Find where the given text appears and provide that cell's center as [X, Y] coordinate. 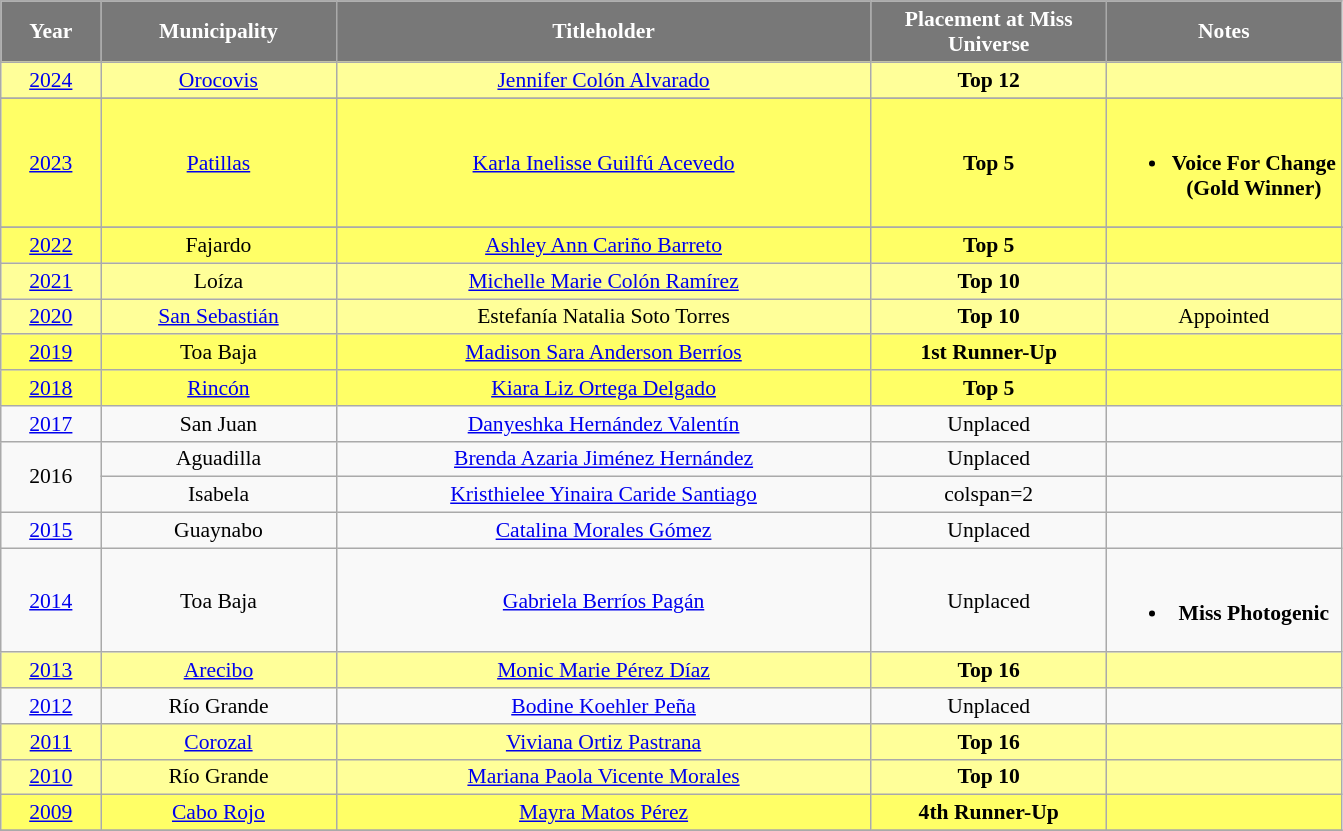
2023 [51, 163]
2012 [51, 706]
Rincón [218, 388]
Aguadilla [218, 459]
2013 [51, 671]
2014 [51, 600]
Notes [1224, 32]
1st Runner-Up [988, 353]
2021 [51, 281]
Kristhielee Yinaira Caride Santiago [604, 495]
Orocovis [218, 80]
Municipality [218, 32]
Kiara Liz Ortega Delgado [604, 388]
Appointed [1224, 317]
Michelle Marie Colón Ramírez [604, 281]
Loíza [218, 281]
Jennifer Colón Alvarado [604, 80]
Catalina Morales Gómez [604, 531]
Cabo Rojo [218, 813]
Estefanía Natalia Soto Torres [604, 317]
Bodine Koehler Peña [604, 706]
San Juan [218, 424]
2018 [51, 388]
Placement at Miss Universe [988, 32]
2009 [51, 813]
Patillas [218, 163]
2022 [51, 246]
Viviana Ortiz Pastrana [604, 742]
2020 [51, 317]
Isabela [218, 495]
2019 [51, 353]
colspan=2 [988, 495]
Brenda Azaria Jiménez Hernández [604, 459]
Mayra Matos Pérez [604, 813]
Karla Inelisse Guilfú Acevedo [604, 163]
Top 12 [988, 80]
Madison Sara Anderson Berríos [604, 353]
2017 [51, 424]
Arecibo [218, 671]
Fajardo [218, 246]
Ashley Ann Cariño Barreto [604, 246]
San Sebastián [218, 317]
Guaynabo [218, 531]
Monic Marie Pérez Díaz [604, 671]
2015 [51, 531]
Corozal [218, 742]
Titleholder [604, 32]
2016 [51, 476]
2011 [51, 742]
Voice For Change (Gold Winner) [1224, 163]
Danyeshka Hernández Valentín [604, 424]
2024 [51, 80]
Year [51, 32]
Mariana Paola Vicente Morales [604, 777]
Gabriela Berríos Pagán [604, 600]
4th Runner-Up [988, 813]
Miss Photogenic [1224, 600]
2010 [51, 777]
